For the text-containing cell, return its midpoint in (X, Y) coordinate format. 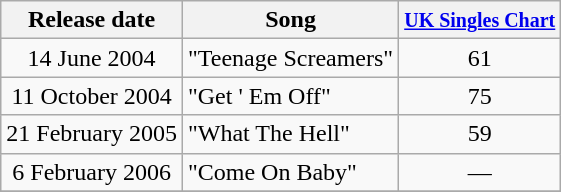
"Teenage Screamers" (290, 58)
— (480, 172)
Release date (92, 20)
"Get ' Em Off" (290, 96)
Song (290, 20)
"What The Hell" (290, 134)
75 (480, 96)
6 February 2006 (92, 172)
UK Singles Chart (480, 20)
14 June 2004 (92, 58)
11 October 2004 (92, 96)
59 (480, 134)
61 (480, 58)
"Come On Baby" (290, 172)
21 February 2005 (92, 134)
